Extract the [X, Y] coordinate from the center of the cell holding the provided text.  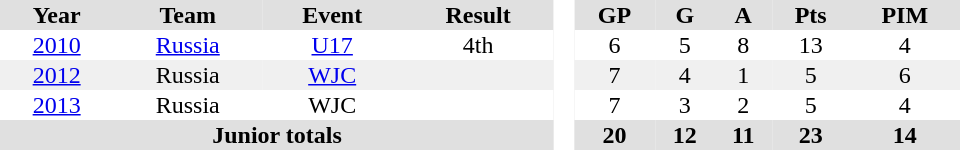
3 [685, 105]
G [685, 15]
Year [56, 15]
Junior totals [277, 135]
Result [478, 15]
PIM [905, 15]
GP [614, 15]
2 [744, 105]
13 [811, 45]
2013 [56, 105]
Team [188, 15]
20 [614, 135]
1 [744, 75]
12 [685, 135]
Pts [811, 15]
8 [744, 45]
2010 [56, 45]
2012 [56, 75]
A [744, 15]
U17 [332, 45]
Event [332, 15]
11 [744, 135]
14 [905, 135]
23 [811, 135]
4th [478, 45]
